Search for the cell housing the specified text and yield its (x, y) center coordinate. 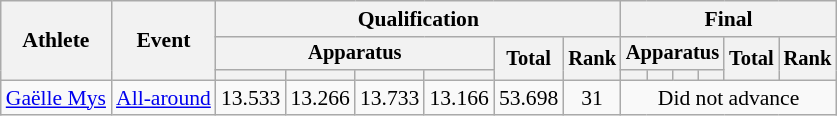
53.698 (528, 98)
13.733 (390, 98)
Event (164, 40)
13.266 (320, 98)
Did not advance (728, 98)
Gaëlle Mys (56, 98)
13.166 (458, 98)
All-around (164, 98)
Qualification (418, 19)
31 (592, 98)
Final (728, 19)
Athlete (56, 40)
13.533 (250, 98)
